Determine the (X, Y) coordinate at the center of the cell enclosing the given text.  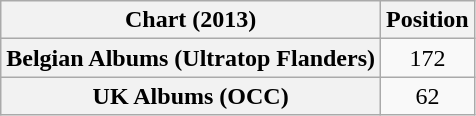
172 (428, 58)
UK Albums (OCC) (191, 96)
62 (428, 96)
Chart (2013) (191, 20)
Belgian Albums (Ultratop Flanders) (191, 58)
Position (428, 20)
